Capture the cell that displays the provided text and extract its (x, y) central coordinate. 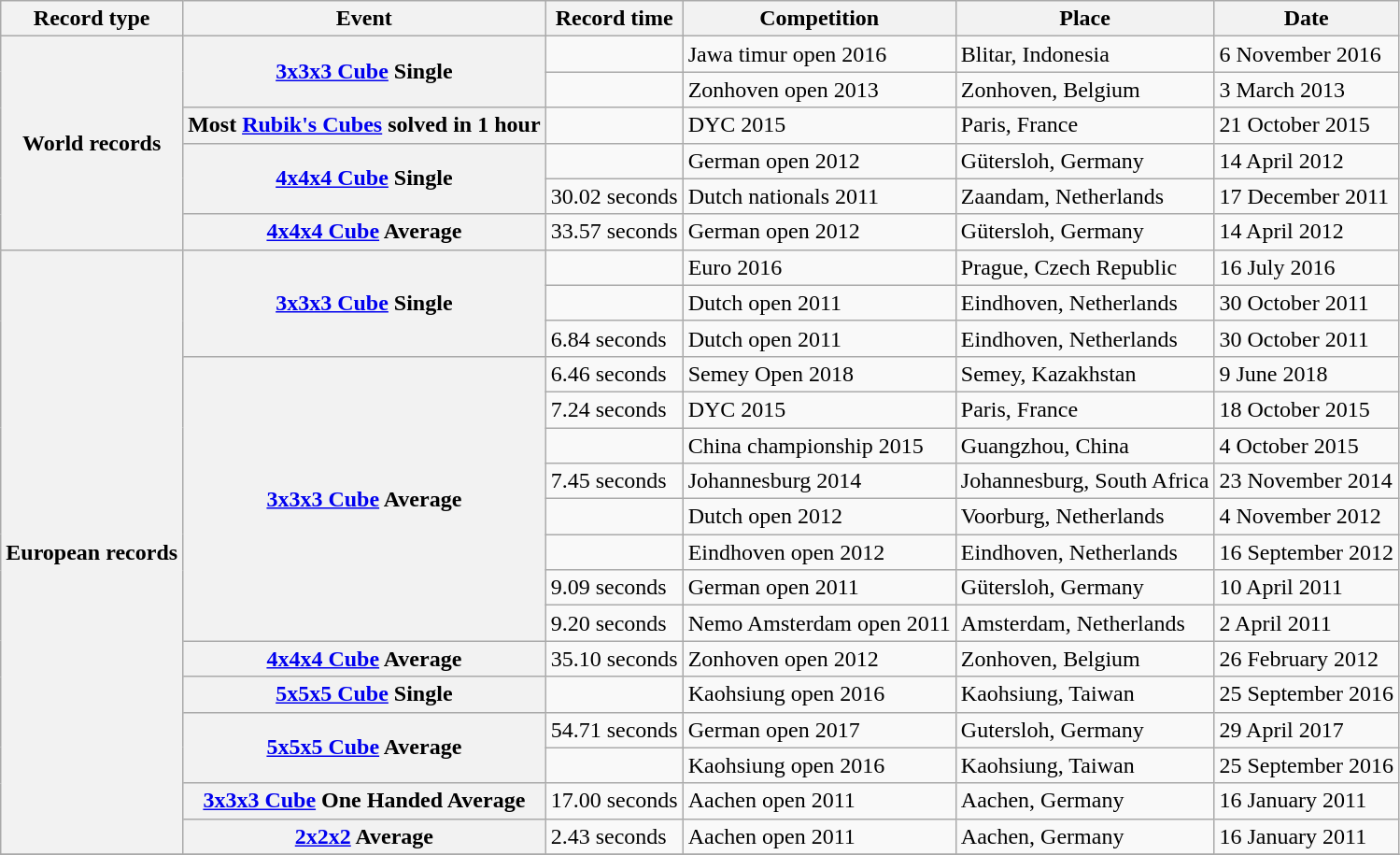
3x3x3 Cube One Handed Average (364, 801)
Semey, Kazakhstan (1085, 374)
30.02 seconds (615, 196)
Record type (92, 19)
Jawa timur open 2016 (819, 54)
6 November 2016 (1307, 54)
7.24 seconds (615, 409)
Zonhoven open 2013 (819, 90)
Semey Open 2018 (819, 374)
23 November 2014 (1307, 481)
Competition (819, 19)
Zonhoven open 2012 (819, 659)
European records (92, 551)
17.00 seconds (615, 801)
3 March 2013 (1307, 90)
10 April 2011 (1307, 588)
21 October 2015 (1307, 125)
4x4x4 Cube Single (364, 178)
16 September 2012 (1307, 552)
Nemo Amsterdam open 2011 (819, 623)
Amsterdam, Netherlands (1085, 623)
17 December 2011 (1307, 196)
Place (1085, 19)
Euro 2016 (819, 267)
5x5x5 Cube Single (364, 694)
35.10 seconds (615, 659)
Guangzhou, China (1085, 446)
6.46 seconds (615, 374)
29 April 2017 (1307, 730)
Event (364, 19)
Most Rubik's Cubes solved in 1 hour (364, 125)
2x2x2 Average (364, 836)
China championship 2015 (819, 446)
Johannesburg, South Africa (1085, 481)
Record time (615, 19)
Eindhoven open 2012 (819, 552)
German open 2017 (819, 730)
4 November 2012 (1307, 517)
5x5x5 Cube Average (364, 748)
4 October 2015 (1307, 446)
Voorburg, Netherlands (1085, 517)
2 April 2011 (1307, 623)
Zaandam, Netherlands (1085, 196)
German open 2011 (819, 588)
9.20 seconds (615, 623)
54.71 seconds (615, 730)
33.57 seconds (615, 232)
7.45 seconds (615, 481)
Blitar, Indonesia (1085, 54)
Dutch nationals 2011 (819, 196)
2.43 seconds (615, 836)
Date (1307, 19)
Prague, Czech Republic (1085, 267)
9 June 2018 (1307, 374)
Johannesburg 2014 (819, 481)
Gutersloh, Germany (1085, 730)
26 February 2012 (1307, 659)
Dutch open 2012 (819, 517)
9.09 seconds (615, 588)
18 October 2015 (1307, 409)
6.84 seconds (615, 338)
World records (92, 143)
16 July 2016 (1307, 267)
3x3x3 Cube Average (364, 498)
